Scan for the cell matching the given text and deliver its [x, y] coordinate at center. 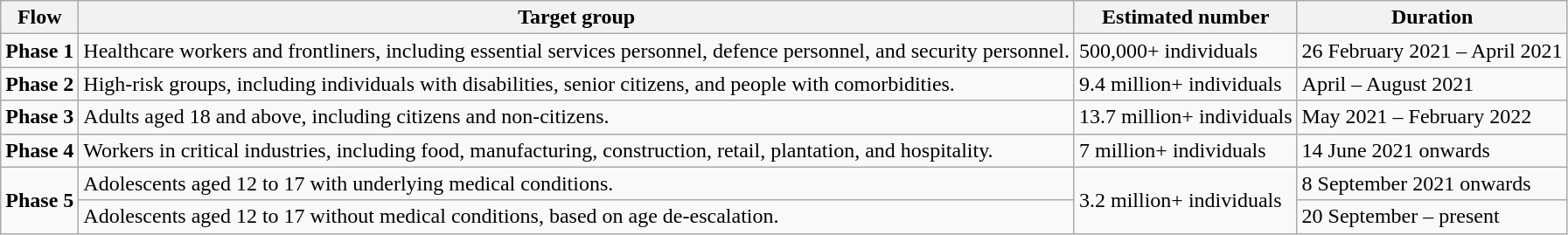
13.7 million+ individuals [1186, 117]
Phase 3 [40, 117]
26 February 2021 – April 2021 [1432, 51]
7 million+ individuals [1186, 150]
Adolescents aged 12 to 17 with underlying medical conditions. [577, 183]
Duration [1432, 17]
Target group [577, 17]
April – August 2021 [1432, 84]
3.2 million+ individuals [1186, 200]
Phase 4 [40, 150]
Adolescents aged 12 to 17 without medical conditions, based on age de-escalation. [577, 217]
Phase 5 [40, 200]
Phase 2 [40, 84]
500,000+ individuals [1186, 51]
Flow [40, 17]
Healthcare workers and frontliners, including essential services personnel, defence personnel, and security personnel. [577, 51]
Workers in critical industries, including food, manufacturing, construction, retail, plantation, and hospitality. [577, 150]
9.4 million+ individuals [1186, 84]
8 September 2021 onwards [1432, 183]
14 June 2021 onwards [1432, 150]
May 2021 – February 2022 [1432, 117]
High-risk groups, including individuals with disabilities, senior citizens, and people with comorbidities. [577, 84]
Adults aged 18 and above, including citizens and non-citizens. [577, 117]
20 September – present [1432, 217]
Phase 1 [40, 51]
Estimated number [1186, 17]
